Pinpoint the cell where the given text exists, returning its (X, Y) midpoint coordinate. 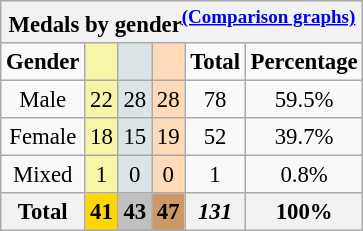
Medals by gender(Comparison graphs) (182, 22)
Female (43, 137)
0.8% (304, 175)
15 (134, 137)
18 (102, 137)
Percentage (304, 62)
39.7% (304, 137)
Mixed (43, 175)
Total (215, 62)
Male (43, 100)
22 (102, 100)
19 (168, 137)
Gender (43, 62)
52 (215, 137)
78 (215, 100)
59.5% (304, 100)
